Capture the cell that displays the provided text and extract its (x, y) central coordinate. 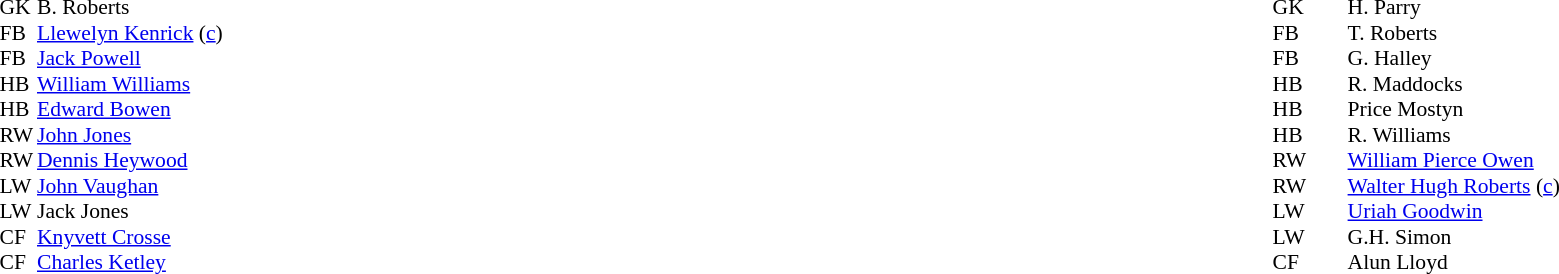
Knyvett Crosse (130, 237)
William Williams (130, 84)
John Vaughan (130, 186)
John Jones (130, 135)
Dennis Heywood (130, 161)
Llewelyn Kenrick (c) (130, 33)
Edward Bowen (130, 109)
Jack Jones (130, 211)
Jack Powell (130, 59)
CF (19, 237)
